From the cell containing the given text, extract its center point as (X, Y) coordinate. 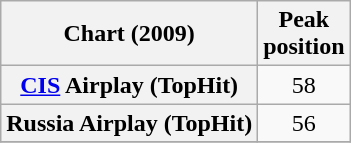
Russia Airplay (TopHit) (130, 123)
58 (304, 85)
Chart (2009) (130, 34)
CIS Airplay (TopHit) (130, 85)
Peakposition (304, 34)
56 (304, 123)
